Detect which cell encompasses the target text, then output its (x, y) center coordinate. 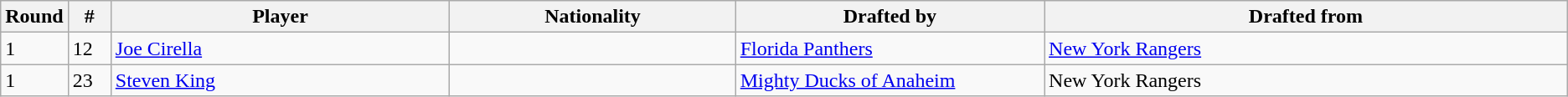
Steven King (280, 80)
Drafted from (1307, 17)
12 (89, 48)
Nationality (593, 17)
Round (34, 17)
23 (89, 80)
Florida Panthers (890, 48)
Mighty Ducks of Anaheim (890, 80)
Drafted by (890, 17)
Joe Cirella (280, 48)
Player (280, 17)
# (89, 17)
